Pinpoint the cell where the given text exists, returning its (X, Y) midpoint coordinate. 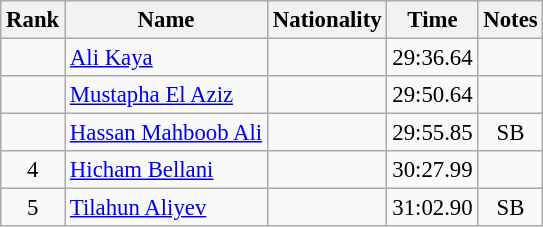
Hassan Mahboob Ali (166, 133)
Mustapha El Aziz (166, 95)
Nationality (328, 20)
30:27.99 (432, 170)
Notes (510, 20)
Tilahun Aliyev (166, 208)
Hicham Bellani (166, 170)
Name (166, 20)
4 (33, 170)
Rank (33, 20)
29:50.64 (432, 95)
Ali Kaya (166, 58)
Time (432, 20)
31:02.90 (432, 208)
29:36.64 (432, 58)
29:55.85 (432, 133)
5 (33, 208)
